Return the [X, Y] coordinate for the center point of the cell that contains the specified text.  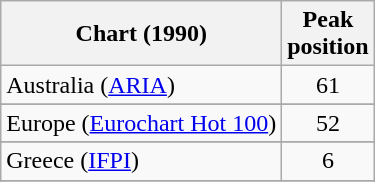
61 [328, 85]
Europe (Eurochart Hot 100) [142, 123]
Australia (ARIA) [142, 85]
6 [328, 161]
Peakposition [328, 34]
Greece (IFPI) [142, 161]
Chart (1990) [142, 34]
52 [328, 123]
